Determine the (X, Y) coordinate at the center of the cell enclosing the given text.  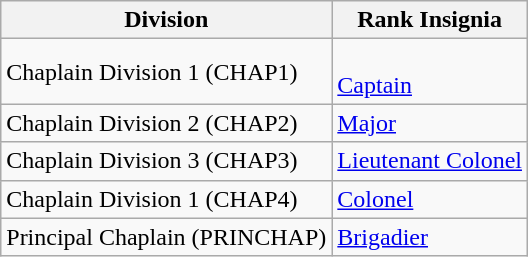
Major (430, 123)
Lieutenant Colonel (430, 161)
Chaplain Division 1 (CHAP4) (166, 199)
Chaplain Division 2 (CHAP2) (166, 123)
Brigadier (430, 237)
Rank Insignia (430, 20)
Chaplain Division 3 (CHAP3) (166, 161)
Chaplain Division 1 (CHAP1) (166, 72)
Division (166, 20)
Captain (430, 72)
Principal Chaplain (PRINCHAP) (166, 237)
Colonel (430, 199)
